Capture the cell that displays the provided text and extract its [x, y] central coordinate. 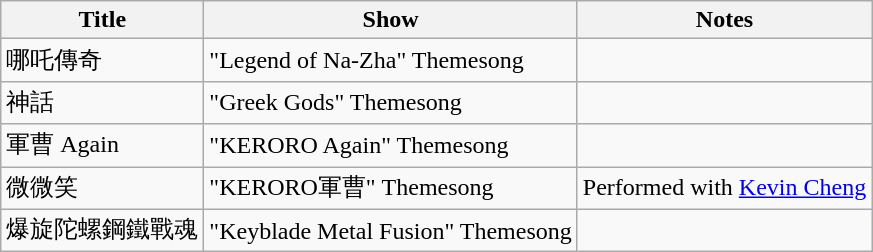
"KERORO Again" Themesong [391, 146]
神話 [102, 102]
"Greek Gods" Themesong [391, 102]
哪吒傳奇 [102, 60]
"Keyblade Metal Fusion" Themesong [391, 230]
"Legend of Na-Zha" Themesong [391, 60]
微微笑 [102, 188]
"KERORO軍曹" Themesong [391, 188]
Performed with Kevin Cheng [724, 188]
Title [102, 20]
軍曹 Again [102, 146]
爆旋陀螺鋼鐵戰魂 [102, 230]
Notes [724, 20]
Show [391, 20]
